Pinpoint the cell where the given text exists, returning its (x, y) midpoint coordinate. 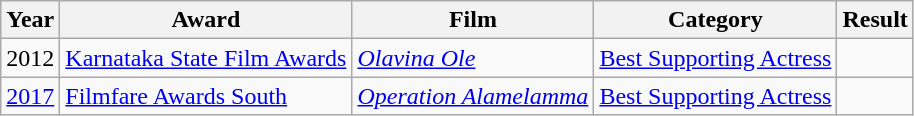
Category (716, 20)
Operation Alamelamma (473, 96)
2017 (30, 96)
Karnataka State Film Awards (206, 58)
Film (473, 20)
Filmfare Awards South (206, 96)
Award (206, 20)
Olavina Ole (473, 58)
Result (875, 20)
2012 (30, 58)
Year (30, 20)
